For the text-containing cell, return its midpoint in [X, Y] coordinate format. 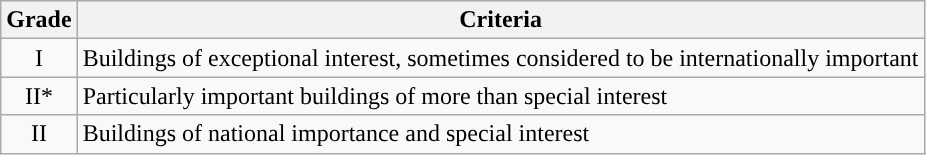
Buildings of exceptional interest, sometimes considered to be internationally important [500, 58]
II* [39, 96]
Buildings of national importance and special interest [500, 134]
II [39, 134]
I [39, 58]
Criteria [500, 20]
Particularly important buildings of more than special interest [500, 96]
Grade [39, 20]
